Determine the [X, Y] coordinate at the center of the cell enclosing the given text.  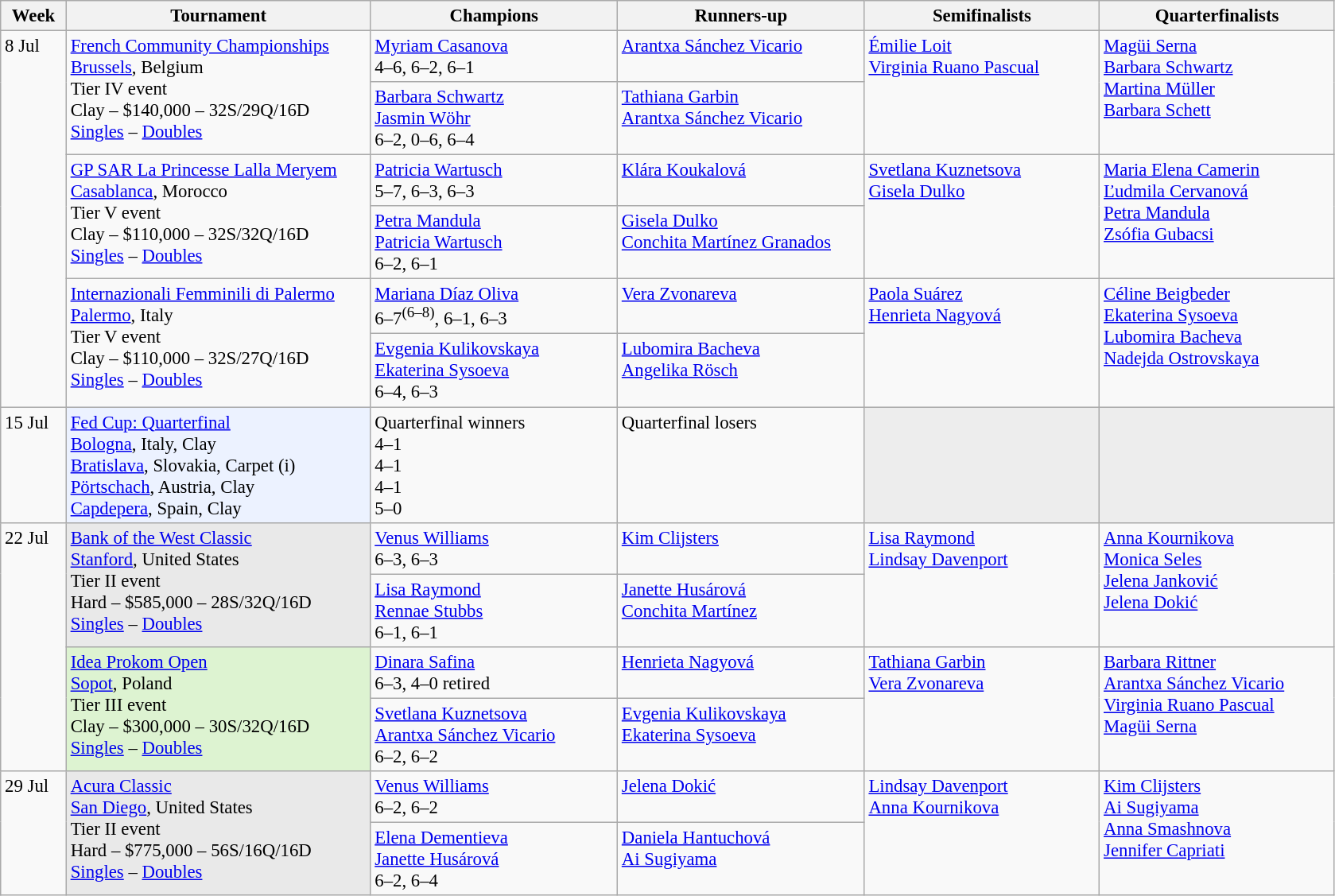
Klára Koukalová [741, 181]
Quarterfinalists [1217, 16]
Vera Zvonareva [741, 307]
8 Jul [33, 219]
Semifinalists [982, 16]
Lisa Raymond Lindsay Davenport [982, 584]
Patricia Wartusch 5–7, 6–3, 6–3 [495, 181]
Evgenia Kulikovskaya Ekaterina Sysoeva6–4, 6–3 [495, 370]
Runners-up [741, 16]
22 Jul [33, 646]
Tathiana Garbin Arantxa Sánchez Vicario [741, 118]
GP SAR La Princesse Lalla Meryem Casablanca, Morocco Tier V eventClay – $110,000 – 32S/32Q/16DSingles – Doubles [218, 217]
Svetlana Kuznetsova Gisela Dulko [982, 217]
Kim Clijsters Ai Sugiyama Anna Smashnova Jennifer Capriati [1217, 833]
Dinara Safina 6–3, 4–0 retired [495, 673]
Daniela Hantuchová Ai Sugiyama [741, 859]
Arantxa Sánchez Vicario [741, 57]
Barbara Schwartz Jasmin Wöhr6–2, 0–6, 6–4 [495, 118]
Janette Husárová Conchita Martínez [741, 611]
Lindsay Davenport Anna Kournikova [982, 833]
Idea Prokom Open Sopot, Poland Tier III eventClay – $300,000 – 30S/32Q/16DSingles – Doubles [218, 708]
Internazionali Femminili di Palermo Palermo, Italy Tier V eventClay – $110,000 – 32S/27Q/16DSingles – Doubles [218, 343]
Kim Clijsters [741, 549]
Svetlana Kuznetsova Arantxa Sánchez Vicario6–2, 6–2 [495, 735]
Champions [495, 16]
Maria Elena Camerin Ľudmila Cervanová Petra Mandula Zsófia Gubacsi [1217, 217]
Tathiana Garbin Vera Zvonareva [982, 708]
Bank of the West Classic Stanford, United States Tier II eventHard – $585,000 – 28S/32Q/16DSingles – Doubles [218, 584]
Céline Beigbeder Ekaterina Sysoeva Lubomira Bacheva Nadejda Ostrovskaya [1217, 343]
Magüi Serna Barbara Schwartz Martina Müller Barbara Schett [1217, 93]
Lisa Raymond Rennae Stubbs6–1, 6–1 [495, 611]
Elena Dementieva Janette Husárová6–2, 6–4 [495, 859]
Petra Mandula Patricia Wartusch6–2, 6–1 [495, 242]
Quarterfinal losers [741, 465]
Week [33, 16]
Émilie Loit Virginia Ruano Pascual [982, 93]
Venus Williams 6–2, 6–2 [495, 797]
Gisela Dulko Conchita Martínez Granados [741, 242]
Acura Classic San Diego, United States Tier II eventHard – $775,000 – 56S/16Q/16DSingles – Doubles [218, 833]
Tournament [218, 16]
Paola Suárez Henrieta Nagyová [982, 343]
Myriam Casanova 4–6, 6–2, 6–1 [495, 57]
Henrieta Nagyová [741, 673]
Fed Cup: Quarterfinal Bologna, Italy, Clay Bratislava, Slovakia, Carpet (i)Pörtschach, Austria, Clay Capdepera, Spain, Clay [218, 465]
Lubomira Bacheva Angelika Rösch [741, 370]
Anna Kournikova Monica Seles Jelena Janković Jelena Dokić [1217, 584]
Quarterfinal winners 4–1 4–1 4–1 5–0 [495, 465]
Mariana Díaz Oliva 6–7(6–8), 6–1, 6–3 [495, 307]
15 Jul [33, 465]
Evgenia Kulikovskaya Ekaterina Sysoeva [741, 735]
Jelena Dokić [741, 797]
Venus Williams 6–3, 6–3 [495, 549]
Barbara Rittner Arantxa Sánchez Vicario Virginia Ruano Pascual Magüi Serna [1217, 708]
29 Jul [33, 833]
French Community Championships Brussels, Belgium Tier IV eventClay – $140,000 – 32S/29Q/16DSingles – Doubles [218, 93]
